Determine the (X, Y) coordinate at the center of the cell enclosing the given text.  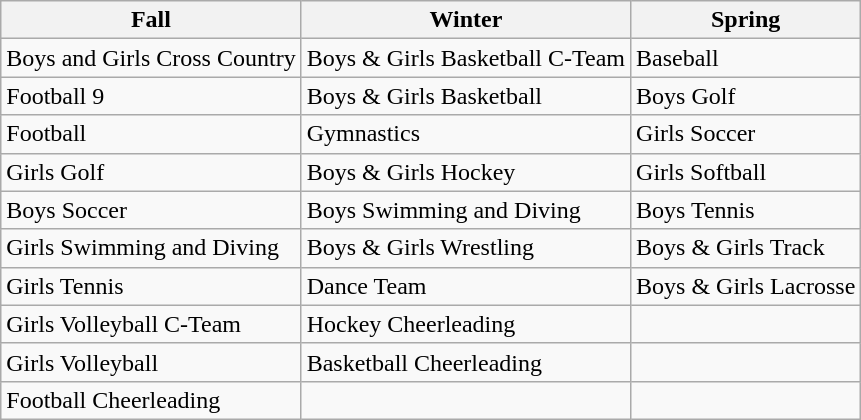
Girls Softball (746, 172)
Boys and Girls Cross Country (151, 58)
Gymnastics (466, 134)
Girls Swimming and Diving (151, 248)
Football (151, 134)
Boys Tennis (746, 210)
Fall (151, 20)
Boys Soccer (151, 210)
Boys Swimming and Diving (466, 210)
Boys & Girls Lacrosse (746, 286)
Girls Volleyball (151, 362)
Girls Soccer (746, 134)
Football Cheerleading (151, 400)
Boys & Girls Basketball (466, 96)
Hockey Cheerleading (466, 324)
Boys & Girls Track (746, 248)
Baseball (746, 58)
Football 9 (151, 96)
Basketball Cheerleading (466, 362)
Boys Golf (746, 96)
Boys & Girls Basketball C-Team (466, 58)
Boys & Girls Wrestling (466, 248)
Boys & Girls Hockey (466, 172)
Girls Volleyball C-Team (151, 324)
Spring (746, 20)
Girls Tennis (151, 286)
Girls Golf (151, 172)
Dance Team (466, 286)
Winter (466, 20)
